Return the [x, y] coordinate for the center point of the cell that contains the specified text.  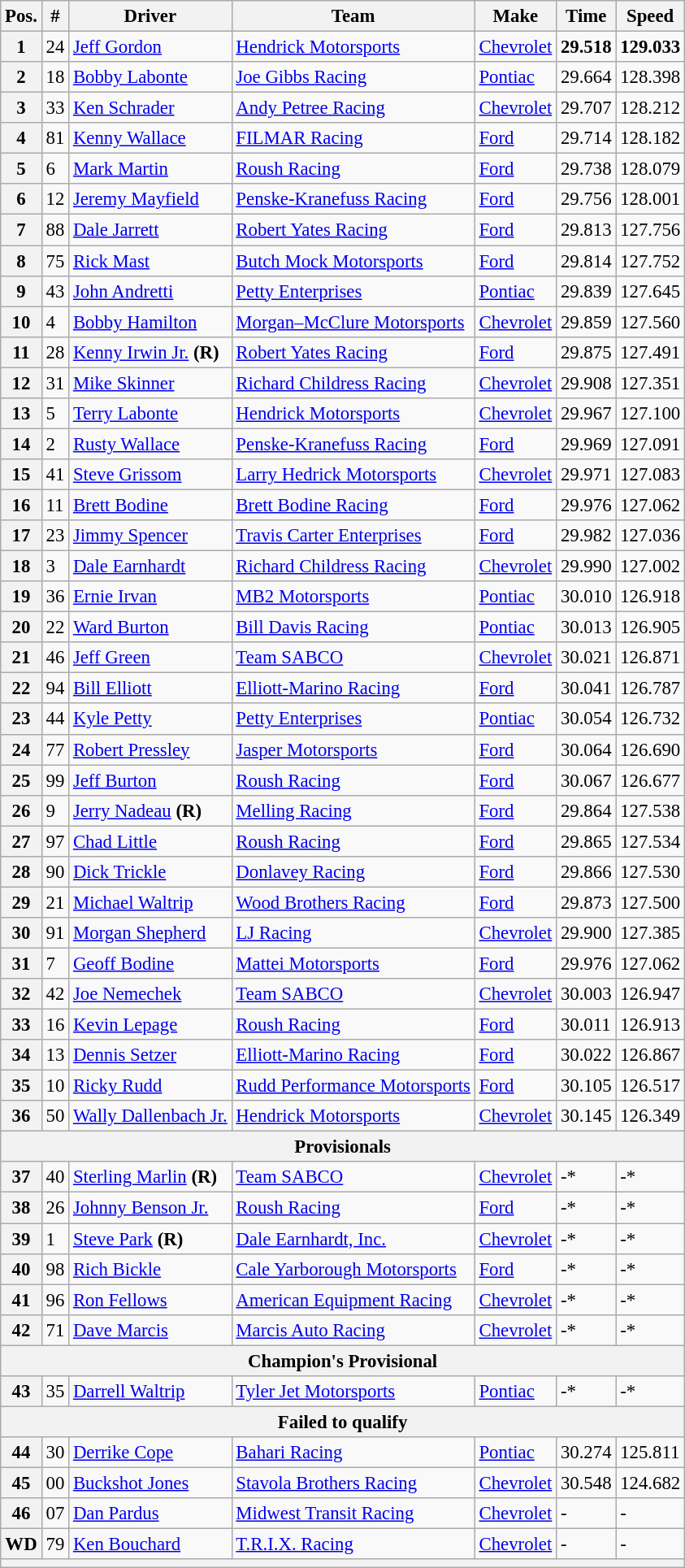
30.274 [587, 1453]
Dale Earnhardt, Inc. [353, 1239]
29.738 [587, 169]
99 [55, 780]
14 [21, 444]
125.811 [650, 1453]
30.067 [587, 780]
Larry Hedrick Motorsports [353, 475]
127.100 [650, 414]
Jeff Burton [150, 780]
Bobby Labonte [150, 77]
30.010 [587, 597]
Dennis Setzer [150, 1055]
126.867 [650, 1055]
29.664 [587, 77]
96 [55, 1300]
Failed to qualify [343, 1422]
Steve Park (R) [150, 1239]
30.022 [587, 1055]
25 [21, 780]
Butch Mock Motorsports [353, 261]
Ernie Irvan [150, 597]
Make [515, 16]
29.971 [587, 475]
Mattei Motorsports [353, 963]
MB2 Motorsports [353, 597]
Midwest Transit Racing [353, 1514]
Mike Skinner [150, 383]
30.054 [587, 719]
Jeff Gordon [150, 47]
Wally Dallenbach Jr. [150, 1116]
Pos. [21, 16]
Dave Marcis [150, 1330]
30.013 [587, 628]
Marcis Auto Racing [353, 1330]
75 [55, 261]
Brett Bodine [150, 505]
Bahari Racing [353, 1453]
Bill Davis Racing [353, 628]
128.001 [650, 199]
126.517 [650, 1086]
29.900 [587, 933]
Buckshot Jones [150, 1483]
Morgan–McClure Motorsports [353, 322]
Chad Little [150, 841]
29.813 [587, 230]
Kenny Irwin Jr. (R) [150, 352]
94 [55, 688]
Ken Schrader [150, 108]
127.530 [650, 872]
30.011 [587, 1025]
17 [21, 536]
Stavola Brothers Racing [353, 1483]
Michael Waltrip [150, 902]
Johnny Benson Jr. [150, 1208]
Speed [650, 16]
126.690 [650, 749]
Champion's Provisional [343, 1361]
LJ Racing [353, 933]
34 [21, 1055]
126.677 [650, 780]
97 [55, 841]
Ricky Rudd [150, 1086]
126.947 [650, 994]
Team [353, 16]
Dan Pardus [150, 1514]
WD [21, 1544]
127.002 [650, 567]
Jimmy Spencer [150, 536]
126.918 [650, 597]
T.R.I.X. Racing [353, 1544]
128.398 [650, 77]
00 [55, 1483]
79 [55, 1544]
71 [55, 1330]
Cale Yarborough Motorsports [353, 1269]
127.091 [650, 444]
127.491 [650, 352]
Andy Petree Racing [353, 108]
32 [21, 994]
Provisionals [343, 1147]
Donlavey Racing [353, 872]
Darrell Waltrip [150, 1392]
29.873 [587, 902]
Rich Bickle [150, 1269]
Dale Earnhardt [150, 567]
29.707 [587, 108]
07 [55, 1514]
88 [55, 230]
27 [21, 841]
30.548 [587, 1483]
Mark Martin [150, 169]
Jeremy Mayfield [150, 199]
77 [55, 749]
Brett Bodine Racing [353, 505]
Wood Brothers Racing [353, 902]
Derrike Cope [150, 1453]
29.756 [587, 199]
30.041 [587, 688]
15 [21, 475]
126.787 [650, 688]
128.212 [650, 108]
29.518 [587, 47]
29.714 [587, 138]
Dick Trickle [150, 872]
127.560 [650, 322]
129.033 [650, 47]
127.756 [650, 230]
Bill Elliott [150, 688]
127.500 [650, 902]
Ron Fellows [150, 1300]
81 [55, 138]
Time [587, 16]
30.064 [587, 749]
Travis Carter Enterprises [353, 536]
Ken Bouchard [150, 1544]
Terry Labonte [150, 414]
127.534 [650, 841]
127.036 [650, 536]
30.021 [587, 658]
98 [55, 1269]
Joe Nemechek [150, 994]
127.351 [650, 383]
Morgan Shepherd [150, 933]
126.732 [650, 719]
29.864 [587, 810]
29.908 [587, 383]
Ward Burton [150, 628]
Jeff Green [150, 658]
Driver [150, 16]
29 [21, 902]
45 [21, 1483]
127.538 [650, 810]
128.079 [650, 169]
127.385 [650, 933]
38 [21, 1208]
30.003 [587, 994]
Jerry Nadeau (R) [150, 810]
John Andretti [150, 291]
Dale Jarrett [150, 230]
Rudd Performance Motorsports [353, 1086]
91 [55, 933]
Rick Mast [150, 261]
30.105 [587, 1086]
126.871 [650, 658]
Tyler Jet Motorsports [353, 1392]
American Equipment Racing [353, 1300]
Melling Racing [353, 810]
126.349 [650, 1116]
29.865 [587, 841]
29.967 [587, 414]
Robert Pressley [150, 749]
Kevin Lepage [150, 1025]
29.990 [587, 567]
Jasper Motorsports [353, 749]
29.866 [587, 872]
29.814 [587, 261]
Joe Gibbs Racing [353, 77]
29.875 [587, 352]
Sterling Marlin (R) [150, 1178]
127.752 [650, 261]
127.083 [650, 475]
8 [21, 261]
37 [21, 1178]
Kenny Wallace [150, 138]
128.182 [650, 138]
127.645 [650, 291]
29.839 [587, 291]
Rusty Wallace [150, 444]
30.145 [587, 1116]
Bobby Hamilton [150, 322]
20 [21, 628]
29.982 [587, 536]
29.859 [587, 322]
39 [21, 1239]
50 [55, 1116]
126.913 [650, 1025]
29.969 [587, 444]
Geoff Bodine [150, 963]
Kyle Petty [150, 719]
# [55, 16]
126.905 [650, 628]
124.682 [650, 1483]
90 [55, 872]
19 [21, 597]
FILMAR Racing [353, 138]
Steve Grissom [150, 475]
